Output the (X, Y) coordinate of the center of the cell containing the given text.  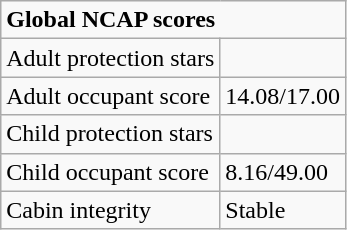
Global NCAP scores (174, 20)
Adult protection stars (110, 58)
Child protection stars (110, 134)
14.08/17.00 (283, 96)
Child occupant score (110, 172)
8.16/49.00 (283, 172)
Cabin integrity (110, 210)
Stable (283, 210)
Adult occupant score (110, 96)
